From the cell containing the given text, extract its center point as (x, y) coordinate. 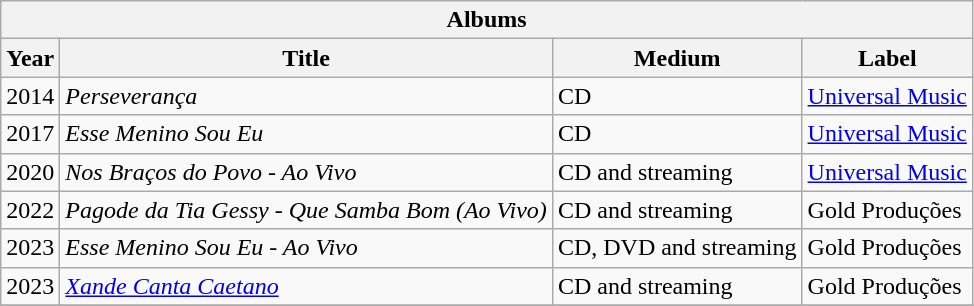
2020 (30, 172)
Label (887, 58)
Esse Menino Sou Eu (306, 134)
Pagode da Tia Gessy - Que Samba Bom (Ao Vivo) (306, 210)
Esse Menino Sou Eu - Ao Vivo (306, 248)
2022 (30, 210)
Perseverança (306, 96)
Xande Canta Caetano (306, 286)
Albums (487, 20)
Year (30, 58)
Title (306, 58)
2017 (30, 134)
Medium (677, 58)
CD, DVD and streaming (677, 248)
2014 (30, 96)
Nos Braços do Povo - Ao Vivo (306, 172)
